Identify which cell holds the provided text, then report its [X, Y] central coordinate. 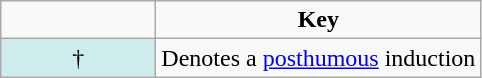
† [78, 58]
Denotes a posthumous induction [318, 58]
Key [318, 20]
